Pinpoint the cell where the given text exists, returning its (X, Y) midpoint coordinate. 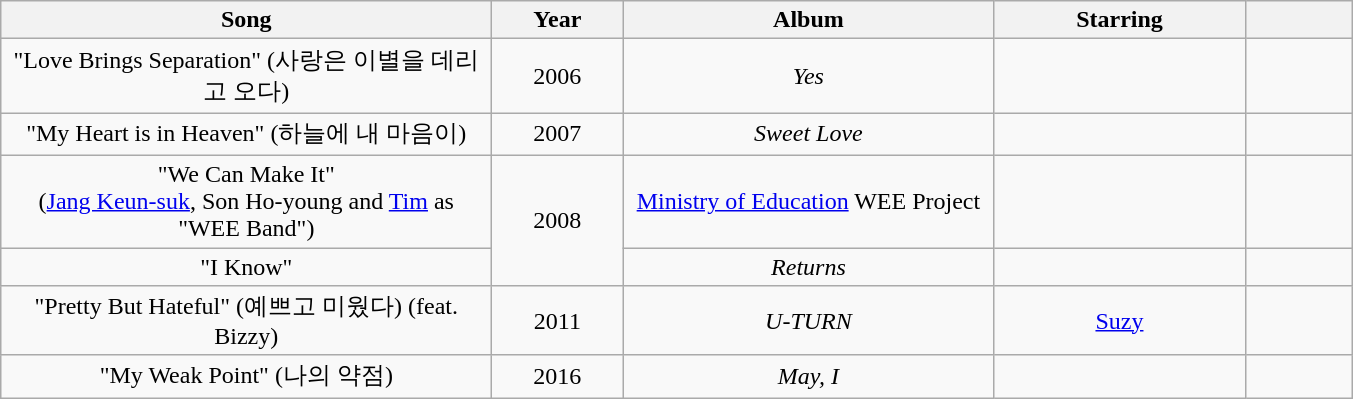
"I Know" (246, 267)
2006 (558, 76)
"My Weak Point" (나의 약점) (246, 376)
2011 (558, 321)
2016 (558, 376)
U-TURN (808, 321)
Song (246, 20)
Suzy (1120, 321)
2008 (558, 220)
"Love Brings Separation" (사랑은 이별을 데리고 오다) (246, 76)
Starring (1120, 20)
"My Heart is in Heaven" (하늘에 내 마음이) (246, 134)
Returns (808, 267)
Ministry of Education WEE Project (808, 201)
May, I (808, 376)
Year (558, 20)
"We Can Make It"(Jang Keun-suk, Son Ho-young and Tim as "WEE Band") (246, 201)
Album (808, 20)
"Pretty But Hateful" (예쁘고 미웠다) (feat. Bizzy) (246, 321)
Sweet Love (808, 134)
2007 (558, 134)
Yes (808, 76)
